Scan for the cell matching the given text and deliver its (x, y) coordinate at center. 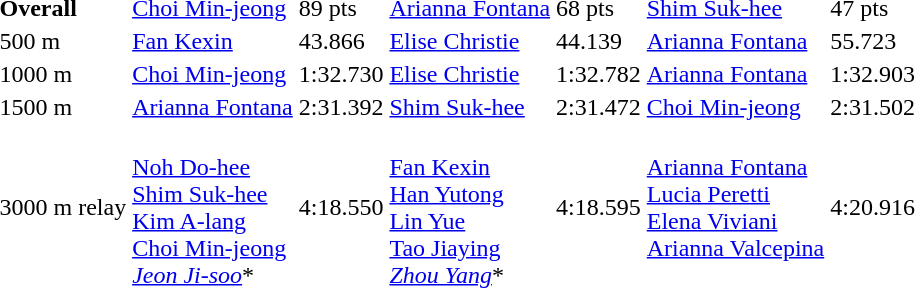
2:31.392 (341, 107)
1:32.730 (341, 74)
44.139 (599, 41)
1:32.782 (599, 74)
Fan Kexin (213, 41)
43.866 (341, 41)
Shim Suk-hee (470, 107)
2:31.472 (599, 107)
